Extract the [x, y] coordinate from the center of the cell holding the provided text.  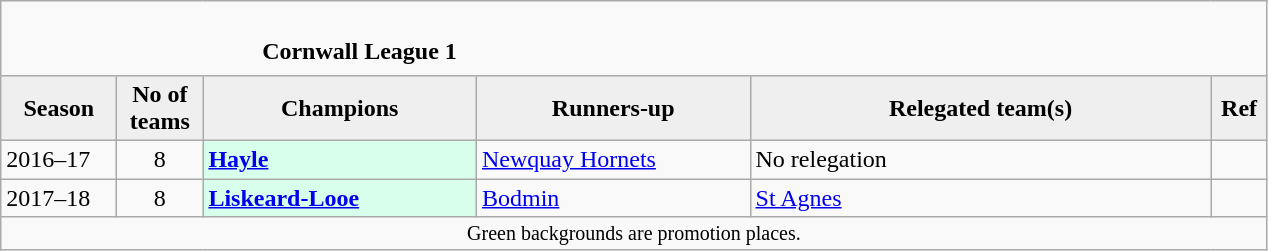
Runners-up [613, 108]
Hayle [340, 159]
Season [59, 108]
2016–17 [59, 159]
No of teams [160, 108]
Bodmin [613, 197]
Champions [340, 108]
Ref [1239, 108]
2017–18 [59, 197]
Green backgrounds are promotion places. [634, 234]
No relegation [980, 159]
Liskeard-Looe [340, 197]
Relegated team(s) [980, 108]
St Agnes [980, 197]
Newquay Hornets [613, 159]
